Provide the [x, y] coordinate of the cell's center where the given text is located.  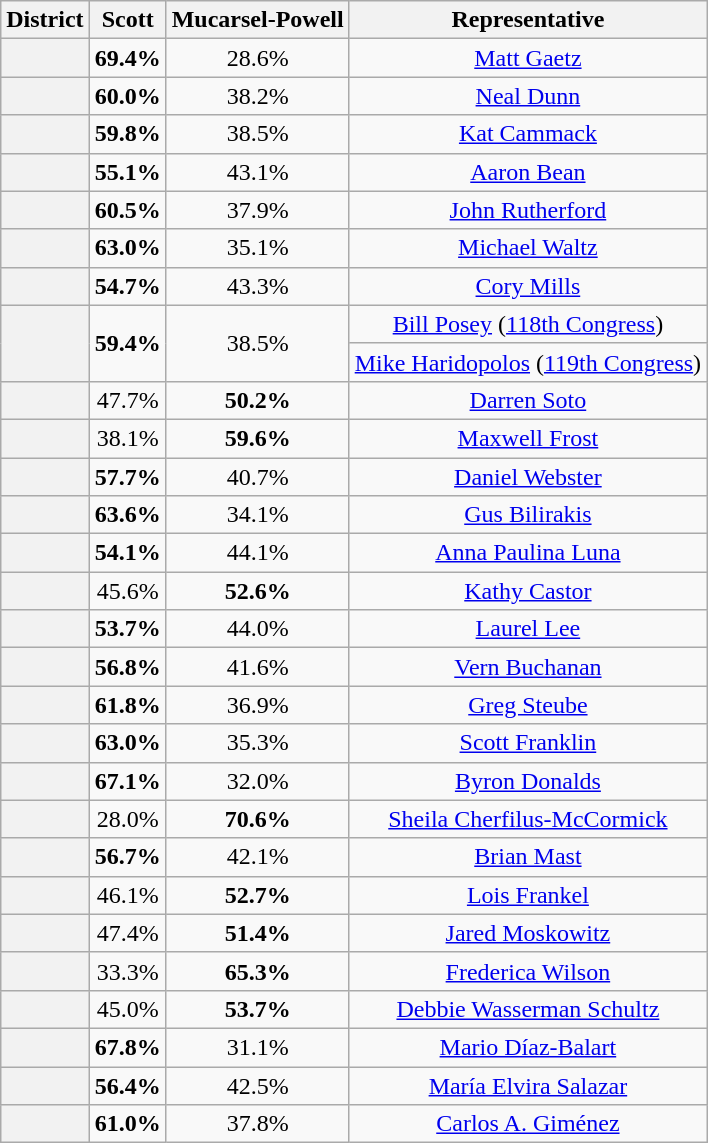
Carlos A. Giménez [528, 1124]
59.6% [258, 438]
40.7% [258, 477]
57.7% [128, 477]
34.1% [258, 515]
44.1% [258, 553]
47.4% [128, 933]
37.9% [258, 210]
Debbie Wasserman Schultz [528, 1009]
42.1% [258, 857]
60.5% [128, 210]
Scott [128, 20]
33.3% [128, 971]
61.0% [128, 1124]
38.2% [258, 96]
55.1% [128, 172]
43.3% [258, 286]
Sheila Cherfilus-McCormick [528, 819]
52.7% [258, 895]
54.1% [128, 553]
56.8% [128, 667]
Mario Díaz-Balart [528, 1047]
35.1% [258, 248]
37.8% [258, 1124]
Mike Haridopolos (119th Congress) [528, 362]
61.8% [128, 705]
36.9% [258, 705]
52.6% [258, 591]
51.4% [258, 933]
Mucarsel-Powell [258, 20]
59.4% [128, 343]
50.2% [258, 400]
Scott Franklin [528, 743]
38.1% [128, 438]
45.0% [128, 1009]
67.8% [128, 1047]
35.3% [258, 743]
63.6% [128, 515]
32.0% [258, 781]
Daniel Webster [528, 477]
John Rutherford [528, 210]
65.3% [258, 971]
67.1% [128, 781]
56.7% [128, 857]
Brian Mast [528, 857]
Byron Donalds [528, 781]
Maxwell Frost [528, 438]
Jared Moskowitz [528, 933]
Vern Buchanan [528, 667]
70.6% [258, 819]
28.0% [128, 819]
María Elvira Salazar [528, 1085]
Darren Soto [528, 400]
Cory Mills [528, 286]
Matt Gaetz [528, 58]
46.1% [128, 895]
District [45, 20]
Michael Waltz [528, 248]
28.6% [258, 58]
45.6% [128, 591]
60.0% [128, 96]
Gus Bilirakis [528, 515]
54.7% [128, 286]
56.4% [128, 1085]
44.0% [258, 629]
Aaron Bean [528, 172]
Laurel Lee [528, 629]
Representative [528, 20]
69.4% [128, 58]
31.1% [258, 1047]
Lois Frankel [528, 895]
Greg Steube [528, 705]
41.6% [258, 667]
Anna Paulina Luna [528, 553]
42.5% [258, 1085]
Kathy Castor [528, 591]
43.1% [258, 172]
59.8% [128, 134]
47.7% [128, 400]
Neal Dunn [528, 96]
Kat Cammack [528, 134]
Frederica Wilson [528, 971]
Bill Posey (118th Congress) [528, 324]
